Search for the cell housing the specified text and yield its [X, Y] center coordinate. 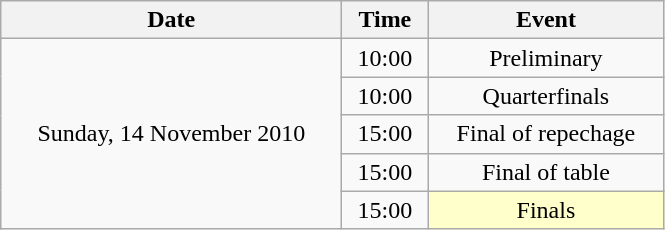
Sunday, 14 November 2010 [172, 134]
Preliminary [546, 58]
Finals [546, 210]
Event [546, 20]
Time [385, 20]
Final of repechage [546, 134]
Final of table [546, 172]
Date [172, 20]
Quarterfinals [546, 96]
